For the text-containing cell, return its midpoint in (x, y) coordinate format. 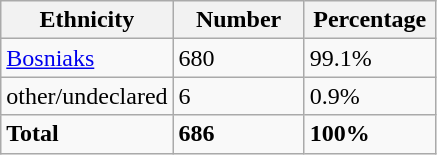
100% (370, 134)
99.1% (370, 58)
Percentage (370, 20)
686 (238, 134)
680 (238, 58)
Ethnicity (87, 20)
0.9% (370, 96)
Bosniaks (87, 58)
other/undeclared (87, 96)
Number (238, 20)
6 (238, 96)
Total (87, 134)
